Pinpoint the cell where the given text exists, returning its (x, y) midpoint coordinate. 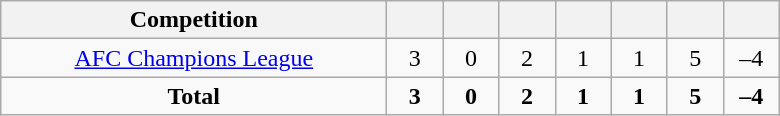
Total (194, 96)
Competition (194, 20)
AFC Champions League (194, 58)
